Find where the given text appears and provide that cell's center as (X, Y) coordinate. 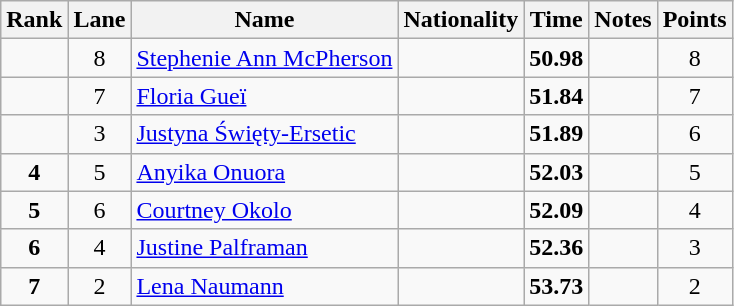
52.09 (556, 210)
Name (264, 20)
51.84 (556, 96)
Lane (100, 20)
Points (694, 20)
Justine Palframan (264, 248)
51.89 (556, 134)
Lena Naumann (264, 286)
Stephenie Ann McPherson (264, 58)
Courtney Okolo (264, 210)
50.98 (556, 58)
Notes (623, 20)
Time (556, 20)
Justyna Święty-Ersetic (264, 134)
52.36 (556, 248)
Anyika Onuora (264, 172)
Rank (34, 20)
52.03 (556, 172)
Floria Gueï (264, 96)
53.73 (556, 286)
Nationality (461, 20)
